Scan for the cell matching the given text and deliver its (X, Y) coordinate at center. 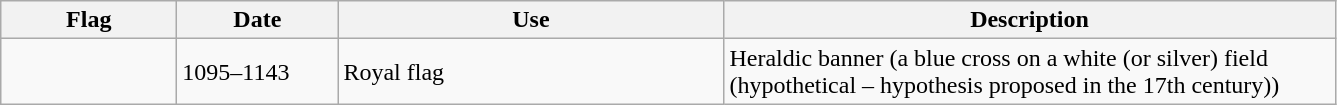
Heraldic banner (a blue cross on a white (or silver) field (hypothetical – hypothesis proposed in the 17th century)) (1030, 72)
Flag (89, 20)
Use (531, 20)
Royal flag (531, 72)
Date (258, 20)
Description (1030, 20)
1095–1143 (258, 72)
